Return the [x, y] coordinate for the center point of the cell that contains the specified text.  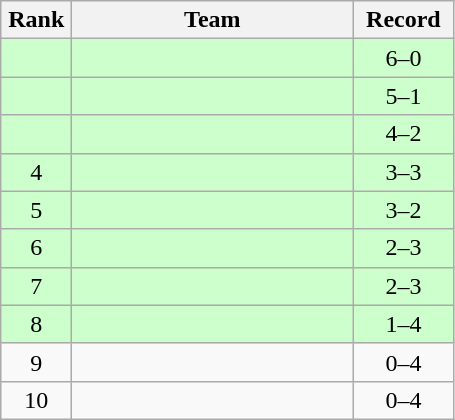
Rank [36, 20]
Record [404, 20]
4–2 [404, 134]
7 [36, 286]
4 [36, 172]
Team [212, 20]
1–4 [404, 324]
8 [36, 324]
3–3 [404, 172]
6 [36, 248]
10 [36, 400]
6–0 [404, 58]
9 [36, 362]
5–1 [404, 96]
3–2 [404, 210]
5 [36, 210]
